Locate the cell with the specified text and output its [X, Y] center coordinate. 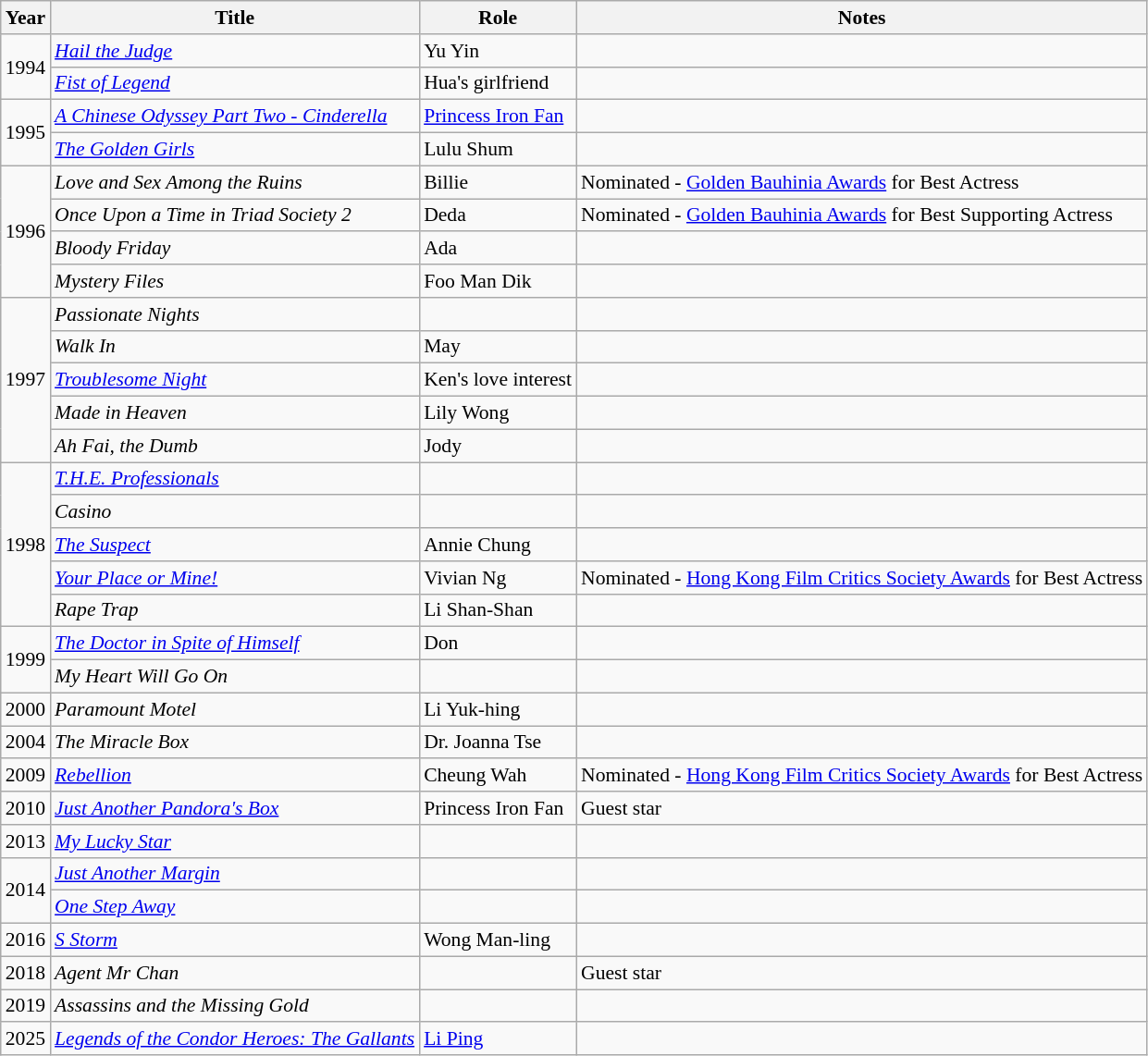
Yu Yin [498, 51]
Year [26, 18]
Role [498, 18]
1997 [26, 380]
2019 [26, 1006]
2014 [26, 890]
Ada [498, 249]
Nominated - Golden Bauhinia Awards for Best Actress [862, 182]
Vivian Ng [498, 578]
May [498, 347]
Lily Wong [498, 413]
Deda [498, 215]
Made in Heaven [235, 413]
Ken's love interest [498, 380]
Love and Sex Among the Ruins [235, 182]
1996 [26, 231]
Li Ping [498, 1039]
Bloody Friday [235, 249]
Li Yuk-hing [498, 709]
The Golden Girls [235, 150]
Cheung Wah [498, 776]
Just Another Margin [235, 874]
1995 [26, 133]
2018 [26, 973]
The Doctor in Spite of Himself [235, 644]
Hua's girlfriend [498, 83]
Paramount Motel [235, 709]
2025 [26, 1039]
2004 [26, 743]
The Miracle Box [235, 743]
Jody [498, 446]
Legends of the Condor Heroes: The Gallants [235, 1039]
Just Another Pandora's Box [235, 808]
1999 [26, 660]
1994 [26, 67]
Ah Fai, the Dumb [235, 446]
Wong Man-ling [498, 940]
2010 [26, 808]
Casino [235, 512]
Troublesome Night [235, 380]
Annie Chung [498, 545]
Lulu Shum [498, 150]
Assassins and the Missing Gold [235, 1006]
Hail the Judge [235, 51]
Agent Mr Chan [235, 973]
Title [235, 18]
Dr. Joanna Tse [498, 743]
Rebellion [235, 776]
Don [498, 644]
One Step Away [235, 907]
Walk In [235, 347]
Notes [862, 18]
2000 [26, 709]
Once Upon a Time in Triad Society 2 [235, 215]
1998 [26, 545]
S Storm [235, 940]
My Heart Will Go On [235, 677]
Your Place or Mine! [235, 578]
T.H.E. Professionals [235, 479]
The Suspect [235, 545]
Fist of Legend [235, 83]
Passionate Nights [235, 314]
2013 [26, 841]
Billie [498, 182]
My Lucky Star [235, 841]
2016 [26, 940]
Rape Trap [235, 610]
2009 [26, 776]
Nominated - Golden Bauhinia Awards for Best Supporting Actress [862, 215]
Foo Man Dik [498, 281]
Mystery Files [235, 281]
Li Shan-Shan [498, 610]
A Chinese Odyssey Part Two - Cinderella [235, 117]
